Pinpoint the cell where the given text exists, returning its [X, Y] midpoint coordinate. 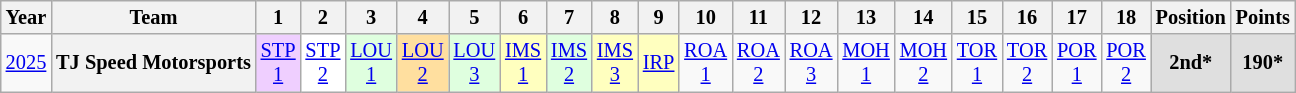
ROA3 [812, 63]
Points [1263, 17]
Year [26, 17]
Team [154, 17]
LOU2 [423, 63]
190* [1263, 63]
2 [324, 17]
IRP [658, 63]
11 [758, 17]
STP1 [278, 63]
15 [977, 17]
IMS3 [615, 63]
Position [1191, 17]
2025 [26, 63]
IMS1 [523, 63]
ROA2 [758, 63]
POR1 [1076, 63]
MOH1 [866, 63]
8 [615, 17]
TOR1 [977, 63]
18 [1126, 17]
17 [1076, 17]
ROA1 [706, 63]
7 [569, 17]
5 [474, 17]
TJ Speed Motorsports [154, 63]
LOU3 [474, 63]
16 [1027, 17]
1 [278, 17]
12 [812, 17]
3 [371, 17]
10 [706, 17]
4 [423, 17]
13 [866, 17]
6 [523, 17]
2nd* [1191, 63]
14 [924, 17]
9 [658, 17]
STP2 [324, 63]
TOR2 [1027, 63]
IMS2 [569, 63]
MOH2 [924, 63]
POR2 [1126, 63]
LOU1 [371, 63]
